Pinpoint the cell where the given text exists, returning its (x, y) midpoint coordinate. 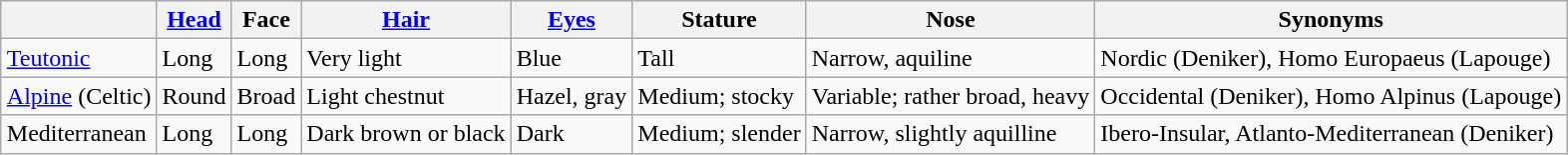
Light chestnut (406, 96)
Narrow, slightly aquilline (951, 134)
Alpine (Celtic) (79, 96)
Occidental (Deniker), Homo Alpinus (Lapouge) (1331, 96)
Very light (406, 58)
Ibero-Insular, Atlanto-Mediterranean (Deniker) (1331, 134)
Synonyms (1331, 20)
Nordic (Deniker), Homo Europaeus (Lapouge) (1331, 58)
Medium; stocky (719, 96)
Tall (719, 58)
Broad (266, 96)
Teutonic (79, 58)
Blue (572, 58)
Head (194, 20)
Dark brown or black (406, 134)
Stature (719, 20)
Nose (951, 20)
Round (194, 96)
Hair (406, 20)
Dark (572, 134)
Hazel, gray (572, 96)
Variable; rather broad, heavy (951, 96)
Narrow, aquiline (951, 58)
Mediterranean (79, 134)
Face (266, 20)
Eyes (572, 20)
Medium; slender (719, 134)
